For the text-containing cell, return its midpoint in (x, y) coordinate format. 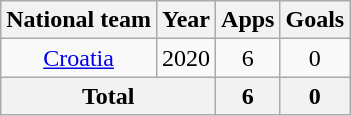
Apps (248, 20)
Croatia (79, 58)
Total (108, 96)
National team (79, 20)
2020 (186, 58)
Year (186, 20)
Goals (315, 20)
